For the text-containing cell, return its midpoint in (X, Y) coordinate format. 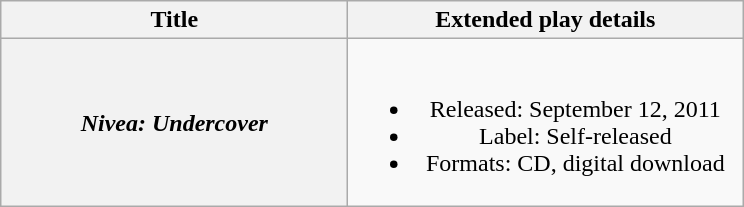
Nivea: Undercover (174, 122)
Released: September 12, 2011Label: Self-releasedFormats: CD, digital download (546, 122)
Extended play details (546, 20)
Title (174, 20)
